Output the [X, Y] coordinate of the center of the cell containing the given text.  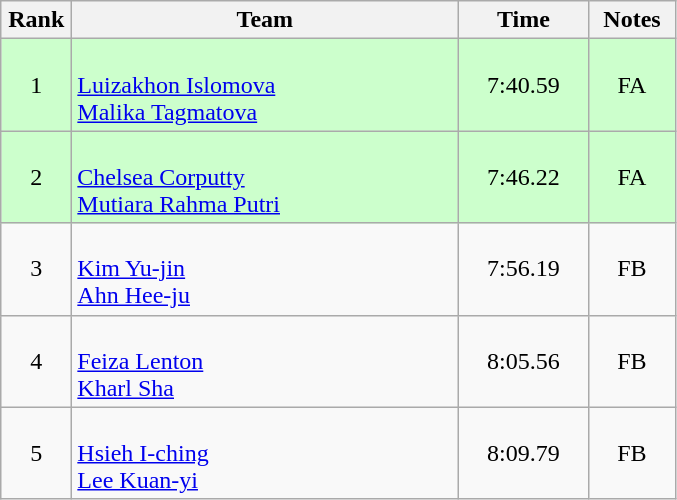
8:05.56 [524, 361]
7:56.19 [524, 269]
Luizakhon IslomovaMalika Tagmatova [265, 85]
Rank [36, 20]
Hsieh I-ching Lee Kuan-yi [265, 453]
7:46.22 [524, 177]
Chelsea CorputtyMutiara Rahma Putri [265, 177]
8:09.79 [524, 453]
Team [265, 20]
Time [524, 20]
Notes [632, 20]
7:40.59 [524, 85]
Feiza LentonKharl Sha [265, 361]
4 [36, 361]
5 [36, 453]
2 [36, 177]
1 [36, 85]
3 [36, 269]
Kim Yu-jinAhn Hee-ju [265, 269]
